Scan for the cell matching the given text and deliver its [X, Y] coordinate at center. 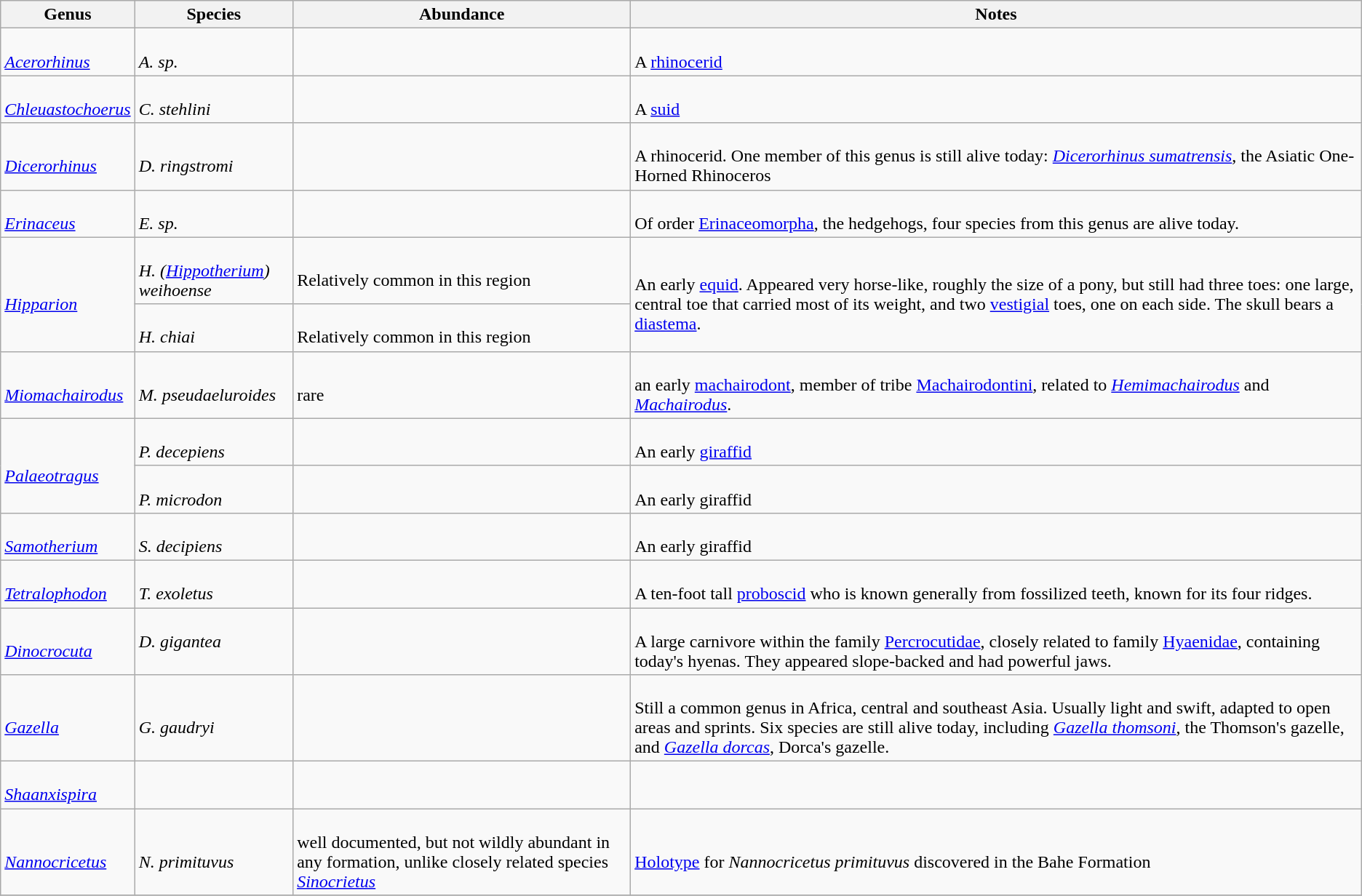
H. (Hippotherium) weihoense [214, 271]
Hipparion [68, 294]
A suid [997, 99]
D. gigantea [214, 641]
A rhinocerid [997, 52]
T. exoletus [214, 583]
P. decepiens [214, 442]
Palaeotragus [68, 465]
Nannocricetus [68, 852]
Abundance [462, 15]
Miomachairodus [68, 385]
Acerorhinus [68, 52]
Samotherium [68, 537]
C. stehlini [214, 99]
G. gaudryi [214, 719]
Gazella [68, 719]
N. primituvus [214, 852]
H. chiai [214, 327]
Genus [68, 15]
Species [214, 15]
rare [462, 385]
Holotype for Nannocricetus primituvus discovered in the Bahe Formation [997, 852]
an early machairodont, member of tribe Machairodontini, related to Hemimachairodus and Machairodus. [997, 385]
well documented, but not wildly abundant in any formation, unlike closely related species Sinocrietus [462, 852]
A ten-foot tall proboscid who is known generally from fossilized teeth, known for its four ridges. [997, 583]
Shaanxispira [68, 785]
A rhinocerid. One member of this genus is still alive today: Dicerorhinus sumatrensis, the Asiatic One-Horned Rhinoceros [997, 156]
S. decipiens [214, 537]
Tetralophodon [68, 583]
E. sp. [214, 214]
A. sp. [214, 52]
Notes [997, 15]
Dicerorhinus [68, 156]
M. pseudaeluroides [214, 385]
Of order Erinaceomorpha, the hedgehogs, four species from this genus are alive today. [997, 214]
Dinocrocuta [68, 641]
Erinaceus [68, 214]
D. ringstromi [214, 156]
P. microdon [214, 489]
Chleuastochoerus [68, 99]
